Search for the cell housing the specified text and yield its [X, Y] center coordinate. 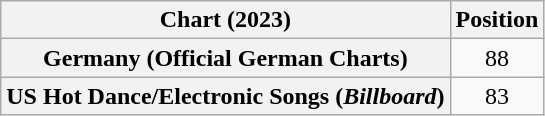
83 [497, 96]
88 [497, 58]
US Hot Dance/Electronic Songs (Billboard) [226, 96]
Position [497, 20]
Chart (2023) [226, 20]
Germany (Official German Charts) [226, 58]
